Pinpoint the cell where the given text exists, returning its [X, Y] midpoint coordinate. 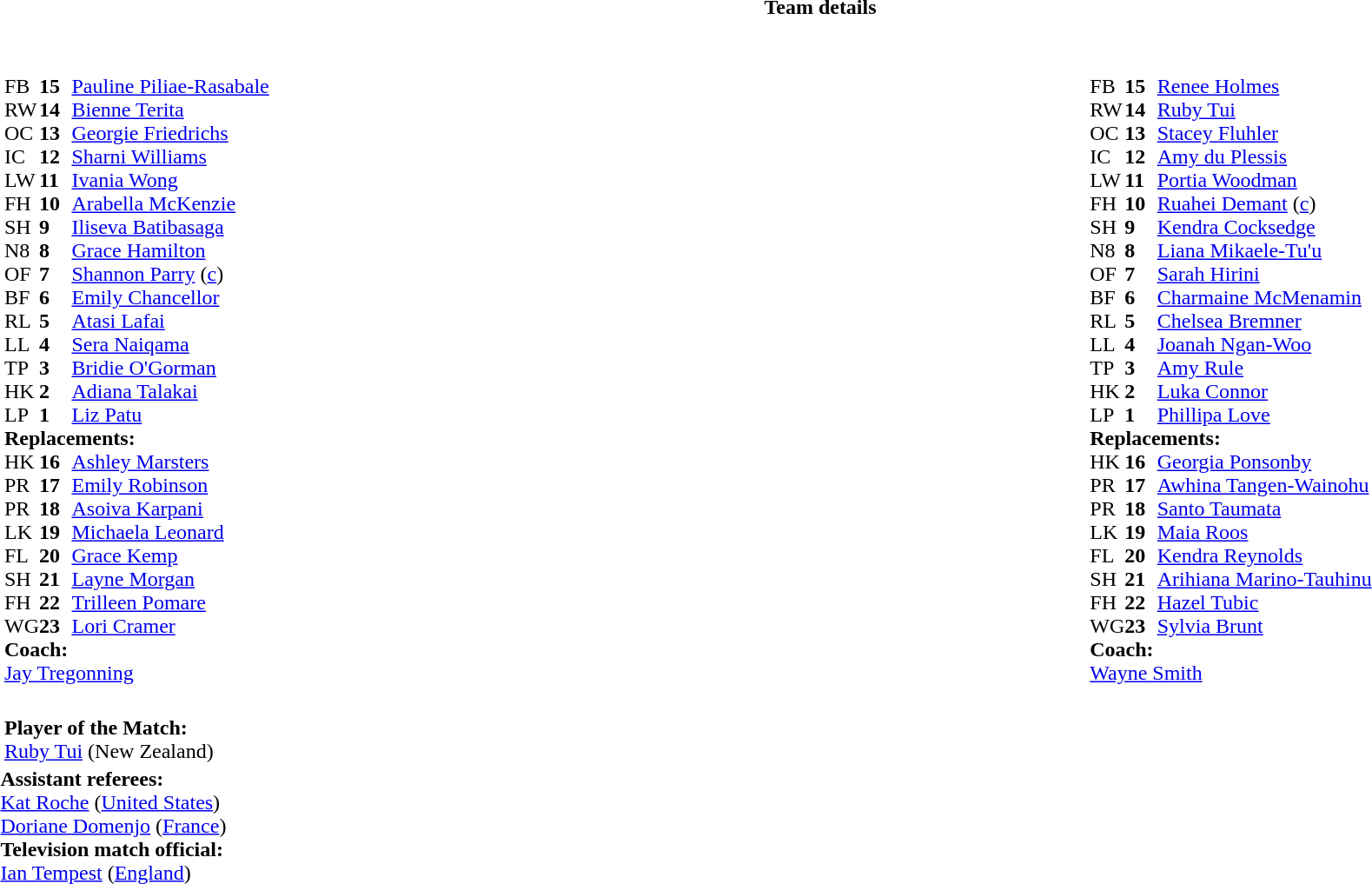
Emily Robinson [170, 485]
Maia Roos [1265, 532]
Ruahei Demant (c) [1265, 203]
Pauline Piliae-Rasabale [170, 87]
Grace Hamilton [170, 250]
Sharni Williams [170, 156]
Arihiana Marino-Tauhinu [1265, 579]
Bridie O'Gorman [170, 369]
Kendra Reynolds [1265, 556]
Lori Cramer [170, 626]
Jay Tregonning [137, 673]
Emily Chancellor [170, 297]
Ivania Wong [170, 181]
Stacey Fluhler [1265, 134]
Awhina Tangen-Wainohu [1265, 485]
Ruby Tui [1265, 110]
Atasi Lafai [170, 322]
Liana Mikaele-Tu'u [1265, 250]
Michaela Leonard [170, 532]
Sera Naiqama [170, 344]
Adiana Talakai [170, 391]
Sarah Hirini [1265, 275]
Amy Rule [1265, 369]
Liz Patu [170, 415]
Wayne Smith [1230, 673]
Hazel Tubic [1265, 603]
Shannon Parry (c) [170, 275]
Joanah Ngan-Woo [1265, 344]
Trilleen Pomare [170, 603]
Bienne Terita [170, 110]
Asoiva Karpani [170, 509]
Ashley Marsters [170, 462]
Charmaine McMenamin [1265, 297]
Georgie Friedrichs [170, 134]
Portia Woodman [1265, 181]
Sylvia Brunt [1265, 626]
Layne Morgan [170, 579]
Georgia Ponsonby [1265, 462]
Renee Holmes [1265, 87]
Luka Connor [1265, 391]
Amy du Plessis [1265, 156]
Kendra Cocksedge [1265, 228]
Arabella McKenzie [170, 203]
Iliseva Batibasaga [170, 228]
Grace Kemp [170, 556]
Phillipa Love [1265, 415]
Santo Taumata [1265, 509]
Chelsea Bremner [1265, 322]
